Provide the [X, Y] coordinate of the cell's center where the given text is located.  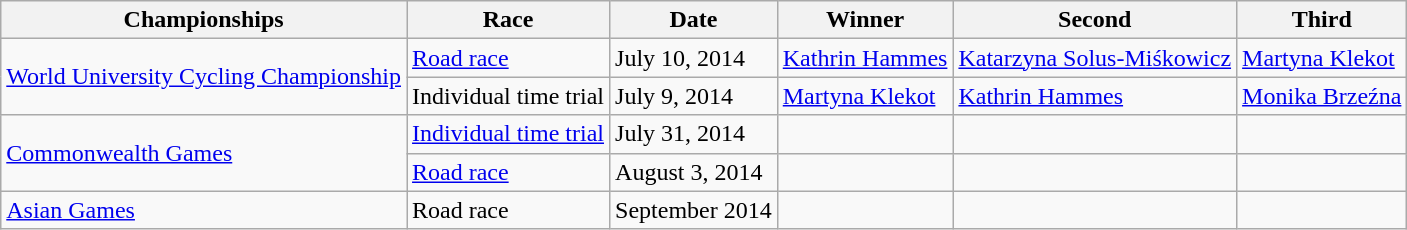
Katarzyna Solus-Miśkowicz [1095, 58]
Championships [204, 20]
July 31, 2014 [694, 134]
Second [1095, 20]
Third [1322, 20]
July 10, 2014 [694, 58]
Date [694, 20]
Race [508, 20]
Commonwealth Games [204, 153]
September 2014 [694, 210]
Asian Games [204, 210]
Monika Brzeźna [1322, 96]
Winner [865, 20]
July 9, 2014 [694, 96]
August 3, 2014 [694, 172]
World University Cycling Championship [204, 77]
